Determine the [x, y] coordinate at the center of the cell enclosing the given text.  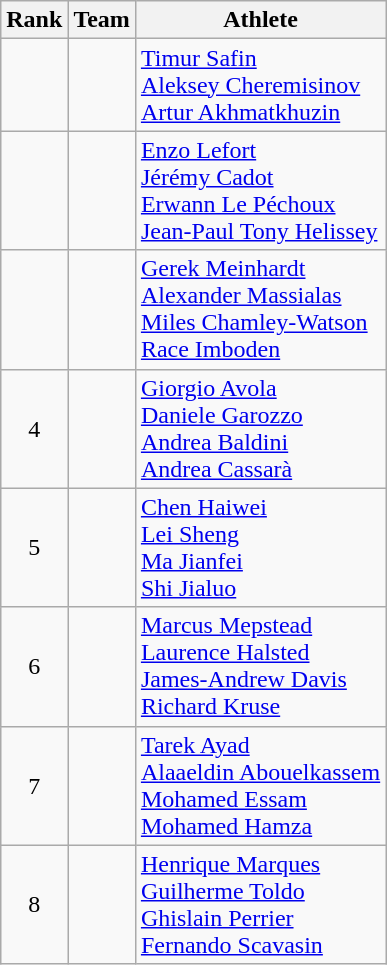
8 [34, 904]
Chen HaiweiLei ShengMa JianfeiShi Jialuo [260, 548]
Giorgio AvolaDaniele GarozzoAndrea BaldiniAndrea Cassarà [260, 428]
Marcus MepsteadLaurence HalstedJames-Andrew DavisRichard Kruse [260, 666]
Timur SafinAleksey CheremisinovArtur Akhmatkhuzin [260, 85]
Gerek MeinhardtAlexander MassialasMiles Chamley-WatsonRace Imboden [260, 310]
Henrique MarquesGuilherme ToldoGhislain PerrierFernando Scavasin [260, 904]
Tarek AyadAlaaeldin AbouelkassemMohamed EssamMohamed Hamza [260, 786]
4 [34, 428]
Rank [34, 20]
6 [34, 666]
5 [34, 548]
Athlete [260, 20]
Enzo LefortJérémy CadotErwann Le PéchouxJean-Paul Tony Helissey [260, 190]
Team [102, 20]
7 [34, 786]
